Find where the given text appears and provide that cell's center as [X, Y] coordinate. 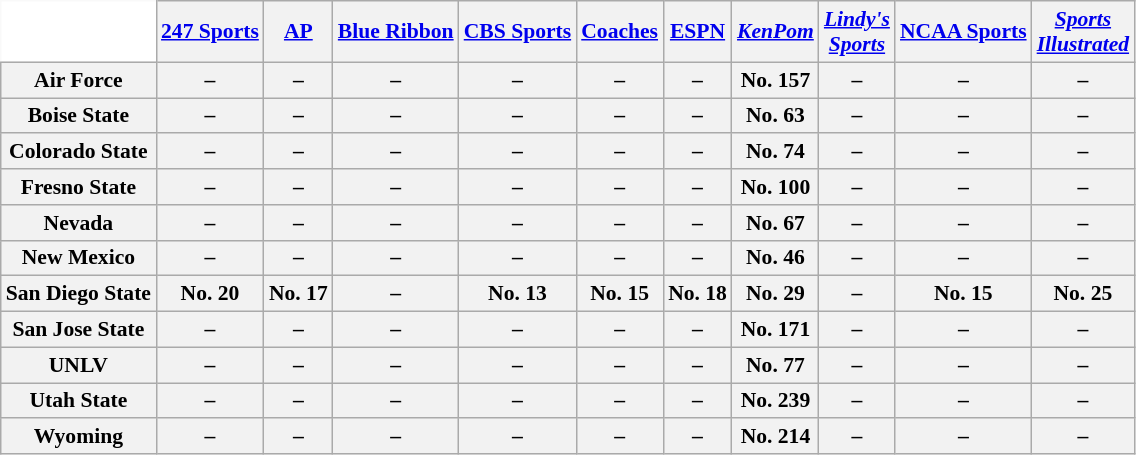
Coaches [620, 32]
AP [298, 32]
No. 13 [518, 294]
Boise State [78, 116]
Blue Ribbon [396, 32]
No. 171 [776, 330]
Lindy'sSports [857, 32]
CBS Sports [518, 32]
KenPom [776, 32]
UNLV [78, 365]
Wyoming [78, 437]
No. 25 [1083, 294]
No. 63 [776, 116]
New Mexico [78, 258]
No. 67 [776, 223]
SportsIllustrated [1083, 32]
No. 214 [776, 437]
Nevada [78, 223]
Fresno State [78, 187]
Air Force [78, 80]
No. 29 [776, 294]
ESPN [698, 32]
San Diego State [78, 294]
San Jose State [78, 330]
No. 17 [298, 294]
No. 20 [210, 294]
No. 77 [776, 365]
No. 74 [776, 152]
Colorado State [78, 152]
NCAA Sports [964, 32]
Utah State [78, 401]
No. 239 [776, 401]
No. 100 [776, 187]
No. 18 [698, 294]
247 Sports [210, 32]
No. 46 [776, 258]
No. 157 [776, 80]
